Find where the given text appears and provide that cell's center as [X, Y] coordinate. 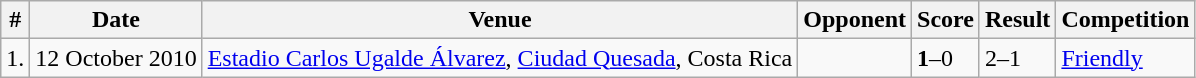
1. [16, 58]
# [16, 20]
Competition [1126, 20]
12 October 2010 [116, 58]
Estadio Carlos Ugalde Álvarez, Ciudad Quesada, Costa Rica [500, 58]
2–1 [1017, 58]
Venue [500, 20]
1–0 [946, 58]
Friendly [1126, 58]
Opponent [855, 20]
Result [1017, 20]
Date [116, 20]
Score [946, 20]
